For the text-containing cell, return its midpoint in [x, y] coordinate format. 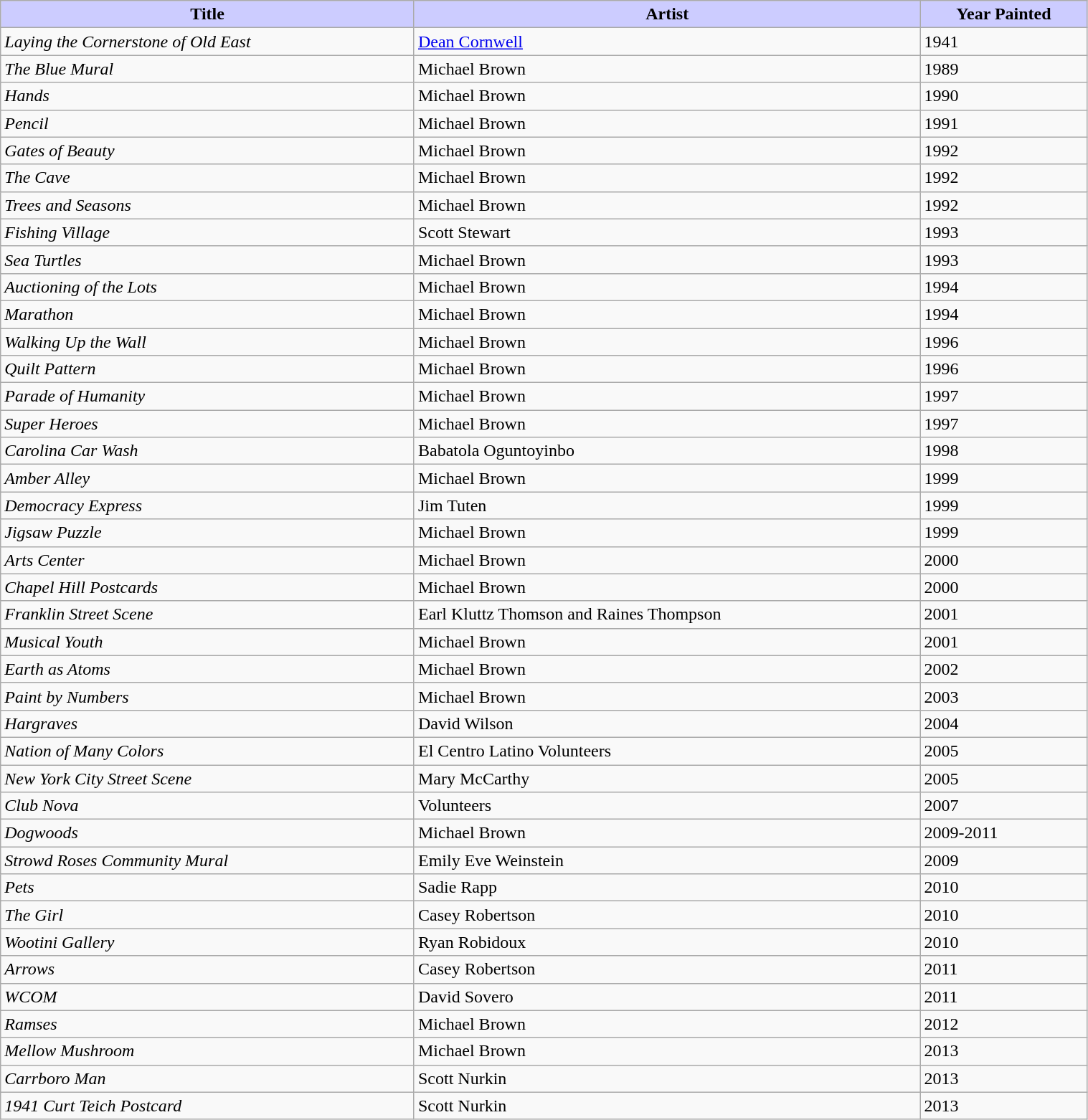
Walking Up the Wall [208, 342]
Carrboro Man [208, 1078]
Pencil [208, 123]
Hargraves [208, 723]
Auctioning of the Lots [208, 287]
Year Painted [1004, 14]
Democracy Express [208, 506]
Parade of Humanity [208, 397]
Emily Eve Weinstein [667, 860]
Scott Stewart [667, 232]
El Centro Latino Volunteers [667, 751]
2009-2011 [1004, 833]
Super Heroes [208, 424]
Franklin Street Scene [208, 614]
Dean Cornwell [667, 42]
1941 Curt Teich Postcard [208, 1106]
Babatola Oguntoyinbo [667, 451]
Wootini Gallery [208, 942]
Artist [667, 14]
Gates of Beauty [208, 151]
Jigsaw Puzzle [208, 533]
Paint by Numbers [208, 696]
The Girl [208, 915]
Ramses [208, 1024]
Pets [208, 888]
Ryan Robidoux [667, 942]
David Sovero [667, 997]
Amber Alley [208, 478]
Marathon [208, 314]
Mary McCarthy [667, 778]
2007 [1004, 806]
1941 [1004, 42]
2002 [1004, 669]
Arrows [208, 969]
Musical Youth [208, 642]
2003 [1004, 696]
1989 [1004, 69]
Chapel Hill Postcards [208, 587]
Strowd Roses Community Mural [208, 860]
Hands [208, 96]
Fishing Village [208, 232]
Nation of Many Colors [208, 751]
1998 [1004, 451]
Earl Kluttz Thomson and Raines Thompson [667, 614]
1990 [1004, 96]
Title [208, 14]
The Cave [208, 178]
Arts Center [208, 560]
Carolina Car Wash [208, 451]
2009 [1004, 860]
The Blue Mural [208, 69]
Quilt Pattern [208, 369]
1991 [1004, 123]
Club Nova [208, 806]
Earth as Atoms [208, 669]
Trees and Seasons [208, 205]
David Wilson [667, 723]
Laying the Cornerstone of Old East [208, 42]
Jim Tuten [667, 506]
WCOM [208, 997]
Volunteers [667, 806]
Dogwoods [208, 833]
2004 [1004, 723]
Sea Turtles [208, 260]
Mellow Mushroom [208, 1051]
2012 [1004, 1024]
New York City Street Scene [208, 778]
Sadie Rapp [667, 888]
